Scan for the cell matching the given text and deliver its (x, y) coordinate at center. 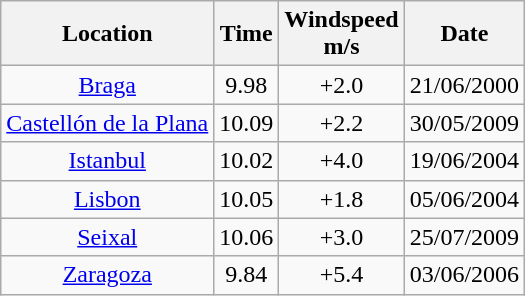
21/06/2000 (464, 85)
Castellón de la Plana (108, 123)
19/06/2004 (464, 161)
10.09 (246, 123)
+2.2 (342, 123)
Location (108, 34)
10.05 (246, 199)
9.84 (246, 275)
Zaragoza (108, 275)
+4.0 (342, 161)
+2.0 (342, 85)
10.02 (246, 161)
Time (246, 34)
Date (464, 34)
30/05/2009 (464, 123)
9.98 (246, 85)
+3.0 (342, 237)
Seixal (108, 237)
Windspeedm/s (342, 34)
25/07/2009 (464, 237)
+5.4 (342, 275)
Lisbon (108, 199)
+1.8 (342, 199)
Istanbul (108, 161)
03/06/2006 (464, 275)
10.06 (246, 237)
05/06/2004 (464, 199)
Braga (108, 85)
